Identify which cell holds the provided text, then report its [x, y] central coordinate. 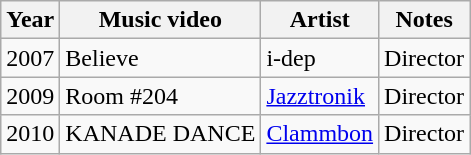
Music video [160, 20]
2007 [30, 58]
Believe [160, 58]
2009 [30, 96]
Year [30, 20]
Jazztronik [320, 96]
Artist [320, 20]
KANADE DANCE [160, 134]
Room #204 [160, 96]
Clammbon [320, 134]
i-dep [320, 58]
2010 [30, 134]
Notes [424, 20]
